For the text-containing cell, return its midpoint in [X, Y] coordinate format. 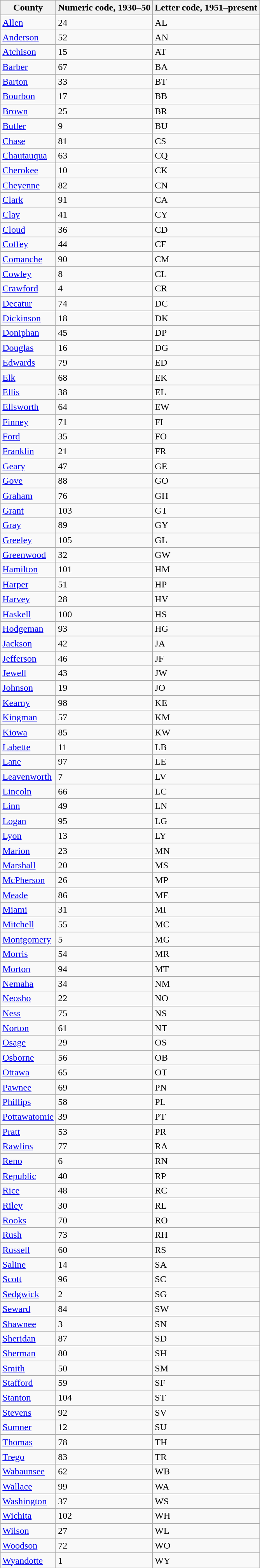
62 [104, 1472]
AL [206, 23]
Jefferson [28, 659]
Republic [28, 1176]
Osborne [28, 1058]
Cowley [28, 274]
Trego [28, 1457]
NS [206, 1013]
Marshall [28, 865]
Ness [28, 1013]
OB [206, 1058]
DC [206, 303]
SG [206, 1294]
9 [104, 126]
Sherman [28, 1353]
Kearny [28, 703]
McPherson [28, 880]
Comanche [28, 259]
RL [206, 1206]
MS [206, 865]
Douglas [28, 348]
Riley [28, 1206]
Osage [28, 1043]
HS [206, 614]
Pottawatomie [28, 1117]
AN [206, 37]
ST [206, 1398]
WA [206, 1486]
LC [206, 791]
WL [206, 1531]
BT [206, 82]
61 [104, 1028]
65 [104, 1072]
Johnson [28, 688]
Morton [28, 969]
1 [104, 1560]
42 [104, 643]
MC [206, 925]
52 [104, 37]
PL [206, 1102]
69 [104, 1087]
97 [104, 762]
CM [206, 259]
HP [206, 584]
4 [104, 289]
49 [104, 806]
8 [104, 274]
OT [206, 1072]
Elk [28, 377]
Greenwood [28, 555]
Jewell [28, 673]
25 [104, 111]
24 [104, 23]
SV [206, 1413]
CR [206, 289]
Finney [28, 422]
Pawnee [28, 1087]
Stanton [28, 1398]
Cloud [28, 230]
GO [206, 481]
26 [104, 880]
WH [206, 1516]
CD [206, 230]
EL [206, 392]
Ottawa [28, 1072]
2 [104, 1294]
Crawford [28, 289]
74 [104, 303]
CK [206, 170]
81 [104, 141]
CL [206, 274]
11 [104, 747]
Atchison [28, 52]
96 [104, 1279]
Rawlins [28, 1146]
MR [206, 954]
Norton [28, 1028]
68 [104, 377]
NT [206, 1028]
Letter code, 1951–present [206, 8]
46 [104, 659]
GW [206, 555]
57 [104, 718]
15 [104, 52]
Clark [28, 200]
40 [104, 1176]
EW [206, 407]
HG [206, 629]
SA [206, 1265]
100 [104, 614]
Shawnee [28, 1324]
WS [206, 1501]
38 [104, 392]
Wichita [28, 1516]
PT [206, 1117]
104 [104, 1398]
Linn [28, 806]
22 [104, 998]
RO [206, 1220]
Marion [28, 850]
44 [104, 244]
Wallace [28, 1486]
KM [206, 718]
Stafford [28, 1383]
MP [206, 880]
PR [206, 1132]
32 [104, 555]
CY [206, 215]
50 [104, 1368]
Meade [28, 895]
Graham [28, 496]
FI [206, 422]
CN [206, 185]
BA [206, 67]
Lane [28, 762]
Barton [28, 82]
RC [206, 1191]
DP [206, 333]
KW [206, 732]
ME [206, 895]
EK [206, 377]
CF [206, 244]
JO [206, 688]
FR [206, 451]
Doniphan [28, 333]
RN [206, 1161]
GT [206, 510]
GY [206, 525]
Sedgwick [28, 1294]
75 [104, 1013]
SD [206, 1338]
Thomas [28, 1442]
Barber [28, 67]
Logan [28, 821]
JW [206, 673]
95 [104, 821]
41 [104, 215]
34 [104, 984]
Miami [28, 910]
21 [104, 451]
64 [104, 407]
99 [104, 1486]
MG [206, 939]
SU [206, 1427]
35 [104, 437]
Woodson [28, 1545]
Wyandotte [28, 1560]
MN [206, 850]
Leavenworth [28, 777]
84 [104, 1309]
HM [206, 570]
33 [104, 82]
Numeric code, 1930–50 [104, 8]
103 [104, 510]
SW [206, 1309]
JA [206, 643]
Kingman [28, 718]
Chase [28, 141]
51 [104, 584]
Sumner [28, 1427]
63 [104, 155]
ED [206, 362]
87 [104, 1338]
91 [104, 200]
LY [206, 836]
WY [206, 1560]
54 [104, 954]
SC [206, 1279]
Wabaunsee [28, 1472]
LB [206, 747]
DG [206, 348]
5 [104, 939]
Saline [28, 1265]
13 [104, 836]
36 [104, 230]
23 [104, 850]
Harvey [28, 599]
71 [104, 422]
Smith [28, 1368]
58 [104, 1102]
18 [104, 318]
Franklin [28, 451]
Haskell [28, 614]
Allen [28, 23]
53 [104, 1132]
Lincoln [28, 791]
Greeley [28, 540]
56 [104, 1058]
Dickinson [28, 318]
Rooks [28, 1220]
60 [104, 1250]
NO [206, 998]
Washington [28, 1501]
SH [206, 1353]
Cherokee [28, 170]
Coffey [28, 244]
WO [206, 1545]
94 [104, 969]
DK [206, 318]
LE [206, 762]
Seward [28, 1309]
AT [206, 52]
RS [206, 1250]
Harper [28, 584]
Montgomery [28, 939]
Morris [28, 954]
39 [104, 1117]
66 [104, 791]
LG [206, 821]
70 [104, 1220]
47 [104, 466]
Stevens [28, 1413]
Jackson [28, 643]
Pratt [28, 1132]
Gray [28, 525]
RA [206, 1146]
PN [206, 1087]
Mitchell [28, 925]
GE [206, 466]
Ford [28, 437]
JF [206, 659]
CA [206, 200]
Edwards [28, 362]
Cheyenne [28, 185]
Gove [28, 481]
102 [104, 1516]
Geary [28, 466]
KE [206, 703]
Wilson [28, 1531]
98 [104, 703]
85 [104, 732]
CQ [206, 155]
RH [206, 1235]
55 [104, 925]
86 [104, 895]
78 [104, 1442]
80 [104, 1353]
Hamilton [28, 570]
93 [104, 629]
83 [104, 1457]
Anderson [28, 37]
County [28, 8]
LV [206, 777]
76 [104, 496]
Chautauqua [28, 155]
43 [104, 673]
90 [104, 259]
59 [104, 1383]
17 [104, 96]
29 [104, 1043]
Nemaha [28, 984]
RP [206, 1176]
Hodgeman [28, 629]
HV [206, 599]
Rush [28, 1235]
105 [104, 540]
79 [104, 362]
Labette [28, 747]
Butler [28, 126]
TH [206, 1442]
Bourbon [28, 96]
14 [104, 1265]
10 [104, 170]
48 [104, 1191]
89 [104, 525]
6 [104, 1161]
SF [206, 1383]
101 [104, 570]
92 [104, 1413]
Scott [28, 1279]
Kiowa [28, 732]
Sheridan [28, 1338]
67 [104, 67]
SM [206, 1368]
45 [104, 333]
MT [206, 969]
GH [206, 496]
72 [104, 1545]
88 [104, 481]
Rice [28, 1191]
27 [104, 1531]
16 [104, 348]
31 [104, 910]
Clay [28, 215]
GL [206, 540]
19 [104, 688]
Neosho [28, 998]
Russell [28, 1250]
3 [104, 1324]
LN [206, 806]
BU [206, 126]
Lyon [28, 836]
73 [104, 1235]
Phillips [28, 1102]
28 [104, 599]
MI [206, 910]
BR [206, 111]
Decatur [28, 303]
SN [206, 1324]
Ellsworth [28, 407]
FO [206, 437]
WB [206, 1472]
12 [104, 1427]
BB [206, 96]
82 [104, 185]
Brown [28, 111]
NM [206, 984]
TR [206, 1457]
20 [104, 865]
OS [206, 1043]
Grant [28, 510]
Reno [28, 1161]
Ellis [28, 392]
37 [104, 1501]
7 [104, 777]
CS [206, 141]
30 [104, 1206]
77 [104, 1146]
